Output the [X, Y] coordinate of the center of the cell containing the given text.  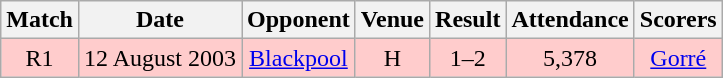
H [392, 58]
Venue [392, 20]
Result [468, 20]
R1 [40, 58]
Blackpool [299, 58]
Scorers [678, 20]
Attendance [570, 20]
1–2 [468, 58]
5,378 [570, 58]
Gorré [678, 58]
Match [40, 20]
Date [160, 20]
12 August 2003 [160, 58]
Opponent [299, 20]
